Pinpoint the cell where the given text exists, returning its (x, y) midpoint coordinate. 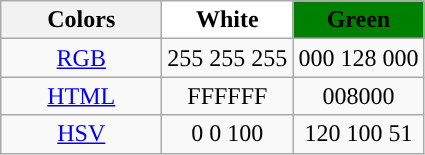
008000 (358, 96)
White (228, 20)
HSV (82, 134)
Colors (82, 20)
FFFFFF (228, 96)
120 100 51 (358, 134)
Green (358, 20)
0 0 100 (228, 134)
HTML (82, 96)
000 128 000 (358, 58)
RGB (82, 58)
255 255 255 (228, 58)
